Capture the cell that displays the provided text and extract its (X, Y) central coordinate. 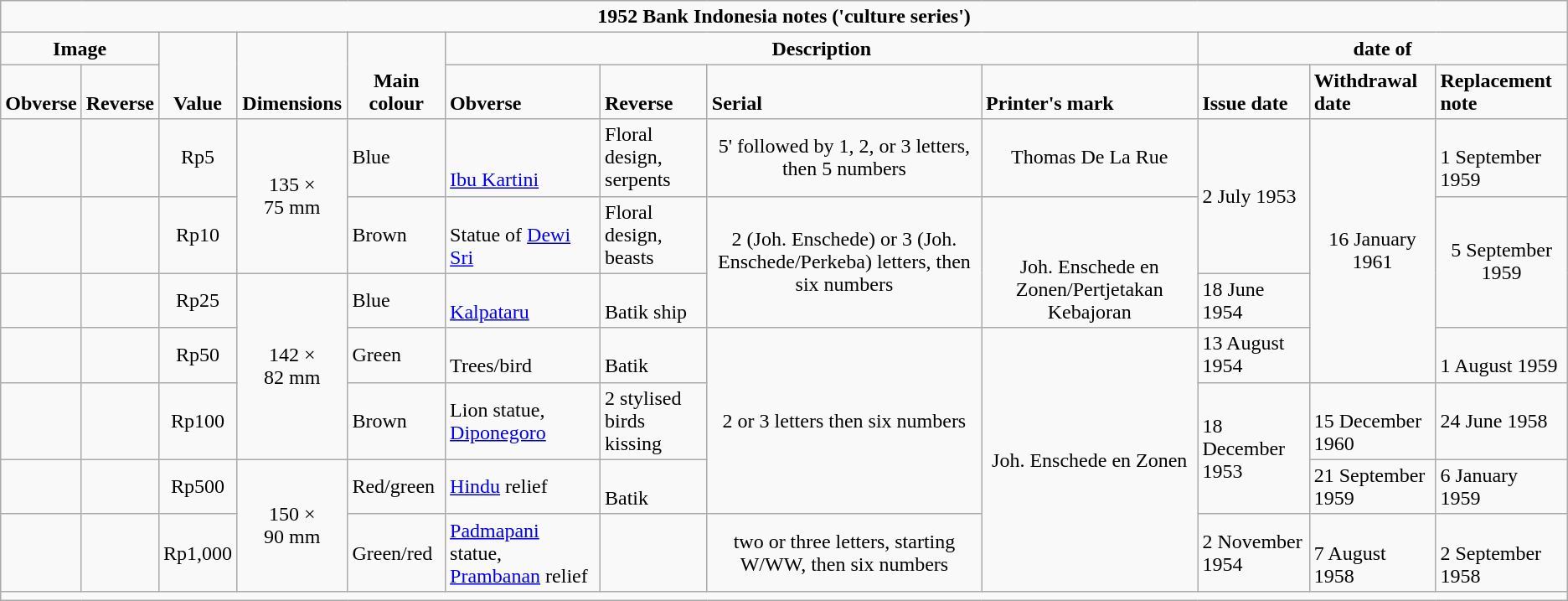
2 July 1953 (1253, 196)
two or three letters, starting W/WW, then six numbers (844, 552)
2 November 1954 (1253, 552)
Joh. Enschede en Zonen/Pertjetakan Kebajoran (1090, 262)
135 × 75 mm (292, 196)
5' followed by 1, 2, or 3 letters, then 5 numbers (844, 158)
Joh. Enschede en Zonen (1090, 459)
Padmapani statue, Prambanan relief (523, 552)
21 September 1959 (1372, 486)
Floral design, serpents (654, 158)
1952 Bank Indonesia notes ('culture series') (784, 17)
Rp50 (198, 355)
Hindu relief (523, 486)
7 August 1958 (1372, 552)
Rp1,000 (198, 552)
15 December 1960 (1372, 421)
2 (Joh. Enschede) or 3 (Joh. Enschede/Perkeba) letters, then six numbers (844, 262)
1 August 1959 (1501, 355)
Serial (844, 92)
6 January 1959 (1501, 486)
Printer's mark (1090, 92)
Batik ship (654, 300)
Rp10 (198, 235)
Thomas De La Rue (1090, 158)
5 September 1959 (1501, 262)
Image (80, 49)
Replacement note (1501, 92)
Statue of Dewi Sri (523, 235)
Ibu Kartini (523, 158)
Issue date (1253, 92)
Red/green (397, 486)
Kalpataru (523, 300)
Green/red (397, 552)
1 September 1959 (1501, 158)
Withdrawal date (1372, 92)
16 January 1961 (1372, 251)
Description (822, 49)
18 June 1954 (1253, 300)
13 August 1954 (1253, 355)
Floral design, beasts (654, 235)
Rp100 (198, 421)
date of (1382, 49)
Rp25 (198, 300)
2 stylised birds kissing (654, 421)
Main colour (397, 75)
150 × 90 mm (292, 525)
2 or 3 letters then six numbers (844, 421)
Dimensions (292, 75)
Value (198, 75)
2 September 1958 (1501, 552)
Rp5 (198, 158)
Trees/bird (523, 355)
Green (397, 355)
142 × 82 mm (292, 366)
24 June 1958 (1501, 421)
18 December 1953 (1253, 448)
Rp500 (198, 486)
Lion statue, Diponegoro (523, 421)
